Pinpoint the cell where the given text exists, returning its [X, Y] midpoint coordinate. 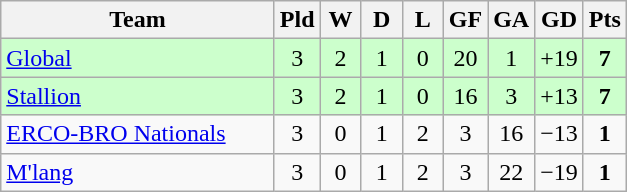
M'lang [138, 172]
22 [512, 172]
+19 [560, 58]
D [382, 20]
L [422, 20]
GD [560, 20]
ERCO-BRO Nationals [138, 134]
Pld [297, 20]
+13 [560, 96]
Stallion [138, 96]
20 [465, 58]
GA [512, 20]
Pts [604, 20]
Global [138, 58]
W [340, 20]
GF [465, 20]
−13 [560, 134]
Team [138, 20]
−19 [560, 172]
